Output the (x, y) coordinate of the center of the cell containing the given text.  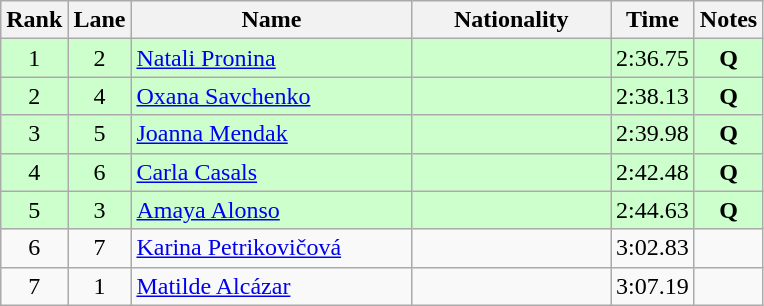
Amaya Alonso (272, 210)
Time (653, 20)
Carla Casals (272, 172)
Natali Pronina (272, 58)
2:39.98 (653, 134)
2:44.63 (653, 210)
3:07.19 (653, 286)
Name (272, 20)
2:38.13 (653, 96)
Joanna Mendak (272, 134)
Rank (34, 20)
Lane (100, 20)
Karina Petrikovičová (272, 248)
Notes (728, 20)
Oxana Savchenko (272, 96)
2:42.48 (653, 172)
3:02.83 (653, 248)
2:36.75 (653, 58)
Matilde Alcázar (272, 286)
Nationality (512, 20)
